Find where the given text appears and provide that cell's center as (X, Y) coordinate. 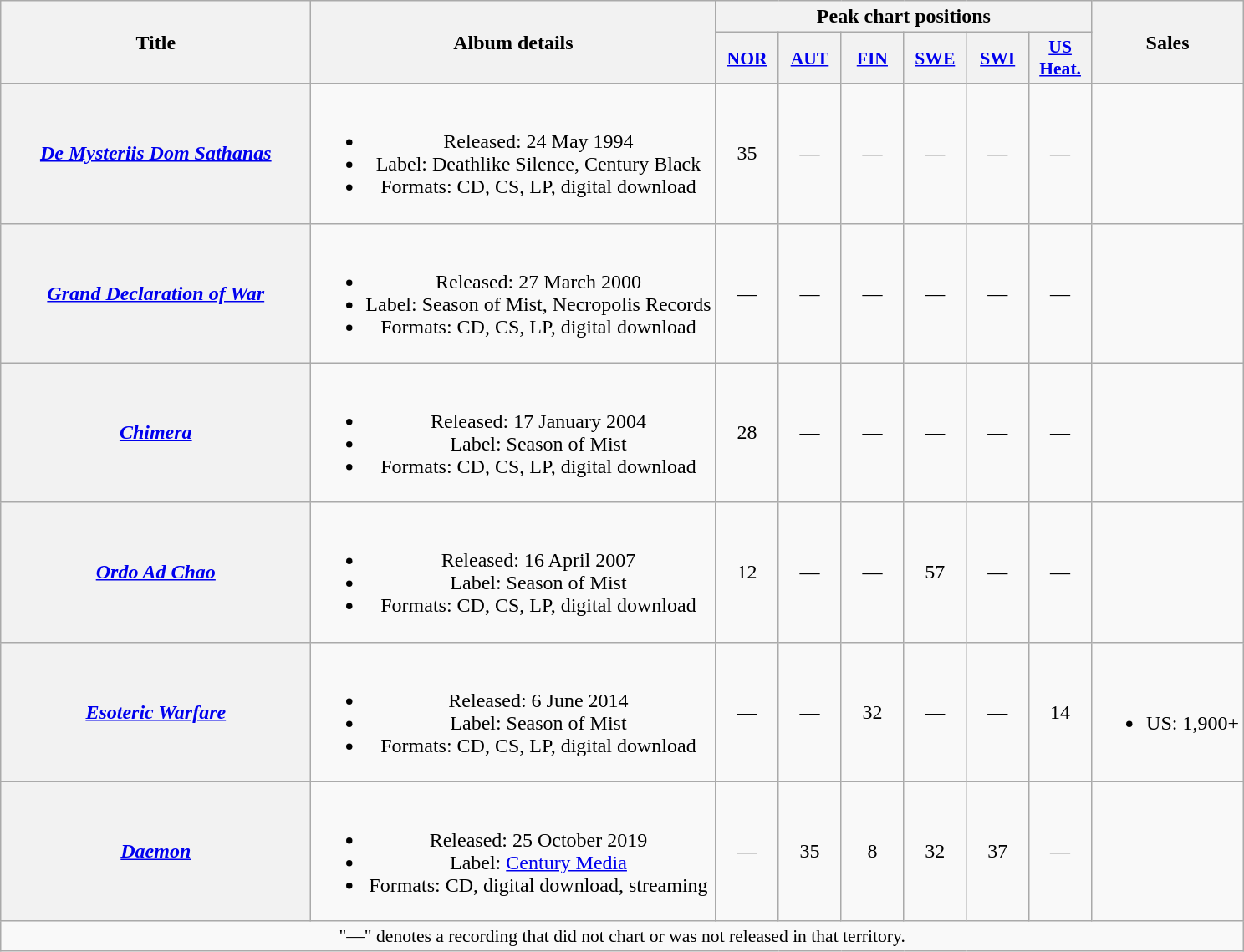
Daemon (155, 851)
12 (747, 572)
57 (935, 572)
Peak chart positions (903, 17)
37 (998, 851)
Ordo Ad Chao (155, 572)
Released: 6 June 2014Label: Season of MistFormats: CD, CS, LP, digital download (513, 712)
"—" denotes a recording that did not chart or was not released in that territory. (622, 936)
SWE (935, 59)
Album details (513, 42)
Released: 17 January 2004Label: Season of MistFormats: CD, CS, LP, digital download (513, 433)
Esoteric Warfare (155, 712)
US Heat. (1060, 59)
Grand Declaration of War (155, 293)
Released: 16 April 2007Label: Season of MistFormats: CD, CS, LP, digital download (513, 572)
Chimera (155, 433)
AUT (809, 59)
Title (155, 42)
Released: 25 October 2019Label: Century MediaFormats: CD, digital download, streaming (513, 851)
US: 1,900+ (1168, 712)
Sales (1168, 42)
FIN (873, 59)
Released: 27 March 2000Label: Season of Mist, Necropolis RecordsFormats: CD, CS, LP, digital download (513, 293)
14 (1060, 712)
Released: 24 May 1994Label: Deathlike Silence, Century BlackFormats: CD, CS, LP, digital download (513, 154)
SWI (998, 59)
28 (747, 433)
8 (873, 851)
De Mysteriis Dom Sathanas (155, 154)
NOR (747, 59)
